Output the [x, y] coordinate of the center of the cell containing the given text.  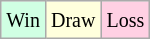
Loss [126, 20]
Draw [72, 20]
Win [24, 20]
